Output the [x, y] coordinate of the center of the cell containing the given text.  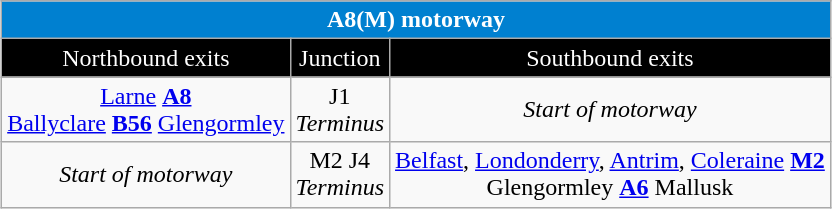
Belfast, Londonderry, Antrim, Coleraine M2 Glengormley A6 Mallusk [610, 174]
A8(M) motorway [416, 20]
M2 J4Terminus [340, 174]
Larne A8 Ballyclare B56 Glengormley [146, 110]
Northbound exits [146, 58]
Junction [340, 58]
J1Terminus [340, 110]
Southbound exits [610, 58]
